Output the [x, y] coordinate of the center of the cell containing the given text.  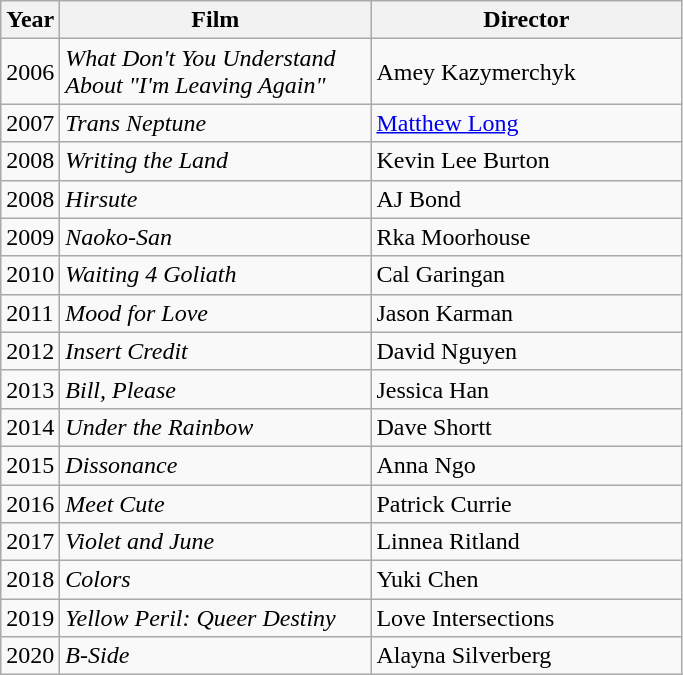
Yellow Peril: Queer Destiny [216, 618]
Matthew Long [526, 123]
Meet Cute [216, 503]
2014 [30, 427]
2012 [30, 351]
B-Side [216, 656]
2015 [30, 465]
Mood for Love [216, 313]
Yuki Chen [526, 580]
2017 [30, 542]
2006 [30, 72]
Director [526, 20]
Patrick Currie [526, 503]
Amey Kazymerchyk [526, 72]
2020 [30, 656]
Writing the Land [216, 161]
2009 [30, 237]
Dissonance [216, 465]
Linnea Ritland [526, 542]
2016 [30, 503]
Naoko-San [216, 237]
Jason Karman [526, 313]
Colors [216, 580]
2018 [30, 580]
2013 [30, 389]
Hirsute [216, 199]
Under the Rainbow [216, 427]
2011 [30, 313]
Violet and June [216, 542]
2019 [30, 618]
Insert Credit [216, 351]
Dave Shortt [526, 427]
Trans Neptune [216, 123]
Anna Ngo [526, 465]
Cal Garingan [526, 275]
Year [30, 20]
AJ Bond [526, 199]
Love Intersections [526, 618]
Alayna Silverberg [526, 656]
Film [216, 20]
Bill, Please [216, 389]
Jessica Han [526, 389]
2010 [30, 275]
Rka Moorhouse [526, 237]
Waiting 4 Goliath [216, 275]
David Nguyen [526, 351]
What Don't You Understand About "I'm Leaving Again" [216, 72]
Kevin Lee Burton [526, 161]
2007 [30, 123]
